Search for the cell housing the specified text and yield its [x, y] center coordinate. 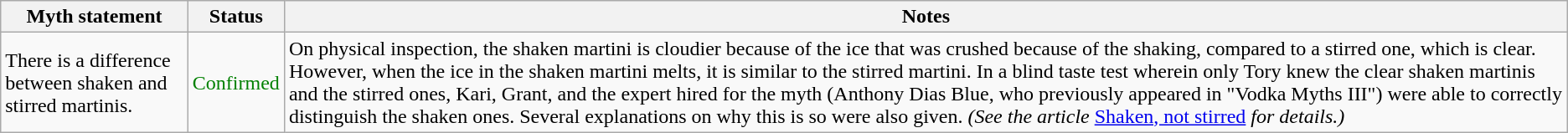
Myth statement [95, 17]
Confirmed [236, 82]
Status [236, 17]
There is a difference between shaken and stirred martinis. [95, 82]
Notes [926, 17]
